Locate the cell with the specified text and output its (x, y) center coordinate. 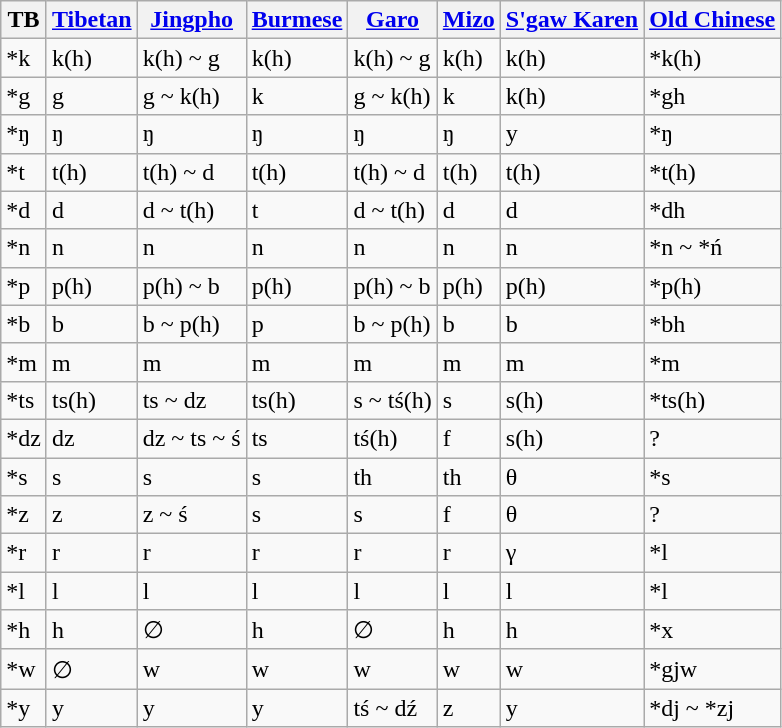
*h (24, 630)
*x (712, 630)
*z (24, 515)
dz ~ ts ~ ś (192, 438)
Old Chinese (712, 20)
*k(h) (712, 58)
*w (24, 669)
*gjw (712, 669)
tś ~ dź (392, 708)
Garo (392, 20)
S'gaw Karen (572, 20)
t (297, 210)
*t (24, 172)
*n (24, 248)
*dj ~ *zj (712, 708)
*ts(h) (712, 400)
z ~ ś (192, 515)
dz (92, 438)
s ~ tś(h) (392, 400)
*b (24, 324)
ts (297, 438)
γ (572, 553)
*gh (712, 96)
Jingpho (192, 20)
*dz (24, 438)
Burmese (297, 20)
*g (24, 96)
*ts (24, 400)
*y (24, 708)
g (92, 96)
TB (24, 20)
Tibetan (92, 20)
*k (24, 58)
*bh (712, 324)
Mizo (468, 20)
*d (24, 210)
*dh (712, 210)
tś(h) (392, 438)
ts ~ dz (192, 400)
*n ~ *ń (712, 248)
*p (24, 286)
p (297, 324)
*p(h) (712, 286)
*t(h) (712, 172)
*r (24, 553)
